Find where the given text appears and provide that cell's center as [x, y] coordinate. 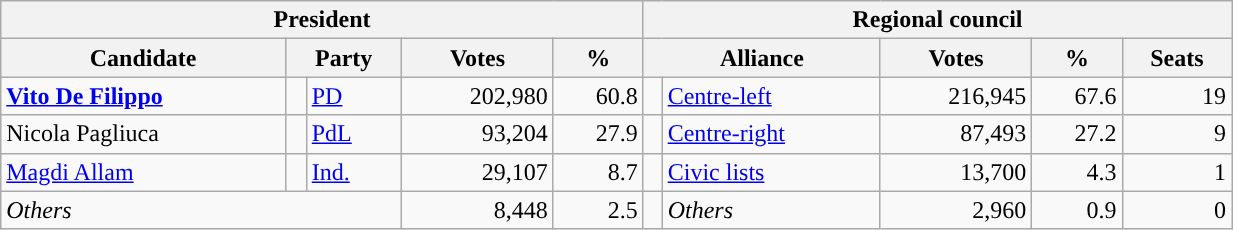
8.7 [598, 172]
93,204 [478, 134]
Nicola Pagliuca [144, 134]
27.2 [1077, 134]
67.6 [1077, 96]
PD [354, 96]
Centre-left [771, 96]
8,448 [478, 210]
4.3 [1077, 172]
Vito De Filippo [144, 96]
Centre-right [771, 134]
Party [344, 58]
Magdi Allam [144, 172]
Civic lists [771, 172]
2.5 [598, 210]
2,960 [956, 210]
29,107 [478, 172]
Seats [1177, 58]
Candidate [144, 58]
Ind. [354, 172]
0.9 [1077, 210]
19 [1177, 96]
Alliance [762, 58]
1 [1177, 172]
87,493 [956, 134]
60.8 [598, 96]
202,980 [478, 96]
PdL [354, 134]
9 [1177, 134]
President [322, 20]
27.9 [598, 134]
0 [1177, 210]
216,945 [956, 96]
13,700 [956, 172]
Regional council [937, 20]
